Capture the cell that displays the provided text and extract its (x, y) central coordinate. 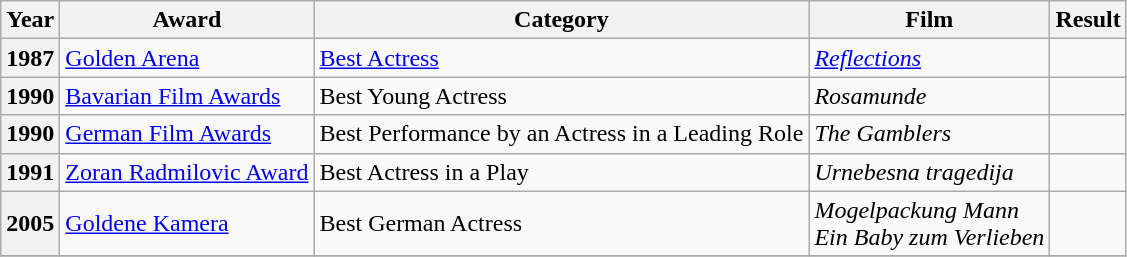
Best German Actress (562, 224)
1987 (30, 58)
The Gamblers (930, 134)
Rosamunde (930, 96)
Reflections (930, 58)
Best Young Actress (562, 96)
1991 (30, 172)
Best Actress (562, 58)
Urnebesna tragedija (930, 172)
Golden Arena (187, 58)
2005 (30, 224)
Year (30, 20)
Best Performance by an Actress in a Leading Role (562, 134)
Goldene Kamera (187, 224)
Mogelpackung MannEin Baby zum Verlieben (930, 224)
Bavarian Film Awards (187, 96)
German Film Awards (187, 134)
Result (1088, 20)
Zoran Radmilovic Award (187, 172)
Best Actress in a Play (562, 172)
Film (930, 20)
Category (562, 20)
Award (187, 20)
